Return (x, y) of the center of cell containing provided text 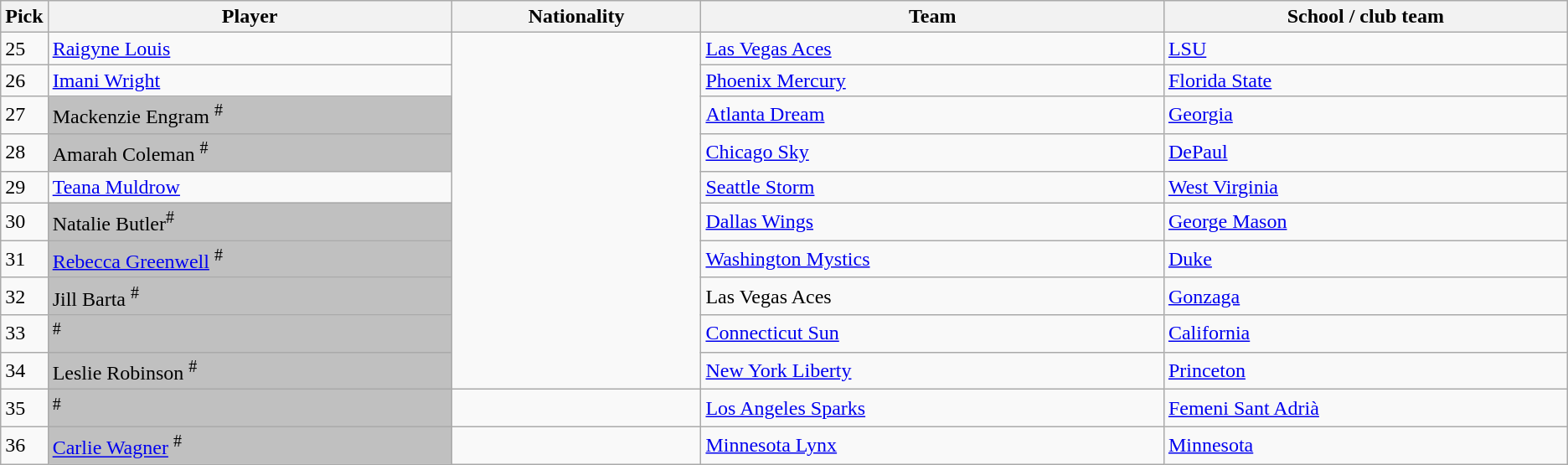
California (1365, 333)
Player (250, 17)
32 (24, 297)
Mackenzie Engram # (250, 116)
George Mason (1365, 221)
Carlie Wagner # (250, 446)
Femeni Sant Adrià (1365, 409)
Princeton (1365, 370)
30 (24, 221)
Leslie Robinson # (250, 370)
36 (24, 446)
31 (24, 260)
West Virginia (1365, 187)
Jill Barta # (250, 297)
29 (24, 187)
Florida State (1365, 80)
34 (24, 370)
Pick (24, 17)
Nationality (576, 17)
Natalie Butler# (250, 221)
Connecticut Sun (932, 333)
33 (24, 333)
27 (24, 116)
Gonzaga (1365, 297)
LSU (1365, 49)
Amarah Coleman # (250, 152)
Chicago Sky (932, 152)
Rebecca Greenwell # (250, 260)
Minnesota Lynx (932, 446)
Teana Muldrow (250, 187)
DePaul (1365, 152)
Seattle Storm (932, 187)
Team (932, 17)
Georgia (1365, 116)
26 (24, 80)
Duke (1365, 260)
Los Angeles Sparks (932, 409)
Atlanta Dream (932, 116)
25 (24, 49)
Minnesota (1365, 446)
School / club team (1365, 17)
Dallas Wings (932, 221)
Phoenix Mercury (932, 80)
New York Liberty (932, 370)
Raigyne Louis (250, 49)
Washington Mystics (932, 260)
28 (24, 152)
35 (24, 409)
Imani Wright (250, 80)
